Capture the cell that displays the provided text and extract its (x, y) central coordinate. 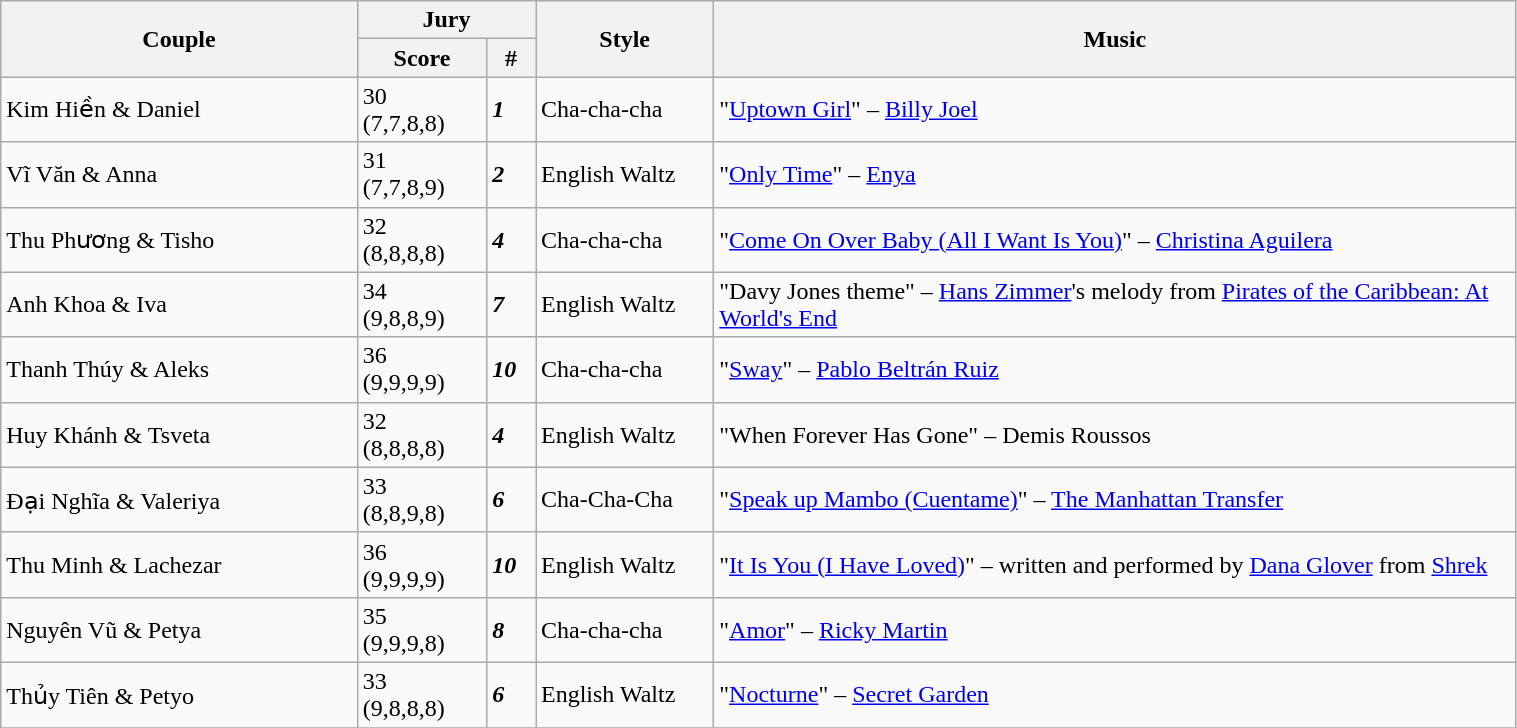
Thủy Tiên & Petyo (180, 694)
"Nocturne" – Secret Garden (1115, 694)
"Davy Jones theme" – Hans Zimmer's melody from Pirates of the Caribbean: At World's End (1115, 304)
Thanh Thúy & Aleks (180, 370)
"Only Time" – Enya (1115, 174)
1 (512, 110)
Thu Phương & Tisho (180, 240)
33 (9,8,8,8) (422, 694)
8 (512, 630)
"Come On Over Baby (All I Want Is You)" – Christina Aguilera (1115, 240)
Đại Nghĩa & Valeriya (180, 500)
Huy Khánh & Tsveta (180, 434)
7 (512, 304)
Kim Hiền & Daniel (180, 110)
Cha-Cha-Cha (625, 500)
Anh Khoa & Iva (180, 304)
30 (7,7,8,8) (422, 110)
"When Forever Has Gone" – Demis Roussos (1115, 434)
Couple (180, 39)
Nguyên Vũ & Petya (180, 630)
Score (422, 58)
"It Is You (I Have Loved)" – written and performed by Dana Glover from Shrek (1115, 564)
Vĩ Văn & Anna (180, 174)
31 (7,7,8,9) (422, 174)
Thu Minh & Lachezar (180, 564)
"Amor" – Ricky Martin (1115, 630)
35 (9,9,9,8) (422, 630)
34 (9,8,8,9) (422, 304)
Music (1115, 39)
2 (512, 174)
33 (8,8,9,8) (422, 500)
"Speak up Mambo (Cuentame)" – The Manhattan Transfer (1115, 500)
"Uptown Girl" – Billy Joel (1115, 110)
# (512, 58)
Jury (446, 20)
Style (625, 39)
"Sway" – Pablo Beltrán Ruiz (1115, 370)
